From the cell containing the given text, extract its center point as (x, y) coordinate. 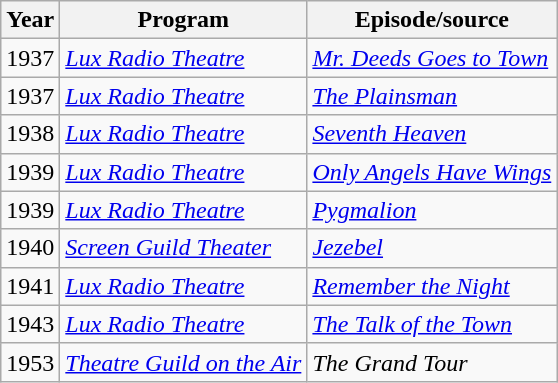
Seventh Heaven (432, 134)
Year (30, 20)
1953 (30, 362)
Only Angels Have Wings (432, 172)
1941 (30, 286)
Pygmalion (432, 210)
Mr. Deeds Goes to Town (432, 58)
The Talk of the Town (432, 324)
1940 (30, 248)
Jezebel (432, 248)
The Plainsman (432, 96)
Theatre Guild on the Air (184, 362)
Screen Guild Theater (184, 248)
1938 (30, 134)
Program (184, 20)
Remember the Night (432, 286)
1943 (30, 324)
Episode/source (432, 20)
The Grand Tour (432, 362)
